Capture the cell that displays the provided text and extract its (X, Y) central coordinate. 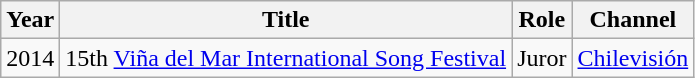
Channel (633, 20)
Juror (542, 58)
Title (286, 20)
15th Viña del Mar International Song Festival (286, 58)
Chilevisión (633, 58)
Role (542, 20)
Year (30, 20)
2014 (30, 58)
